Determine the [X, Y] coordinate at the center of the cell enclosing the given text.  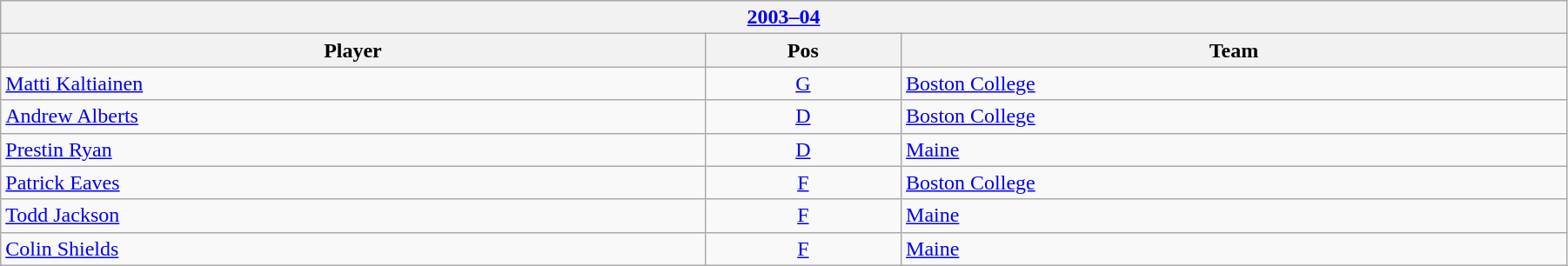
Player [353, 50]
Patrick Eaves [353, 183]
Pos [802, 50]
2003–04 [784, 17]
G [802, 83]
Prestin Ryan [353, 150]
Team [1234, 50]
Andrew Alberts [353, 116]
Todd Jackson [353, 216]
Colin Shields [353, 249]
Matti Kaltiainen [353, 83]
